Provide the [x, y] coordinate of the cell's center where the given text is located.  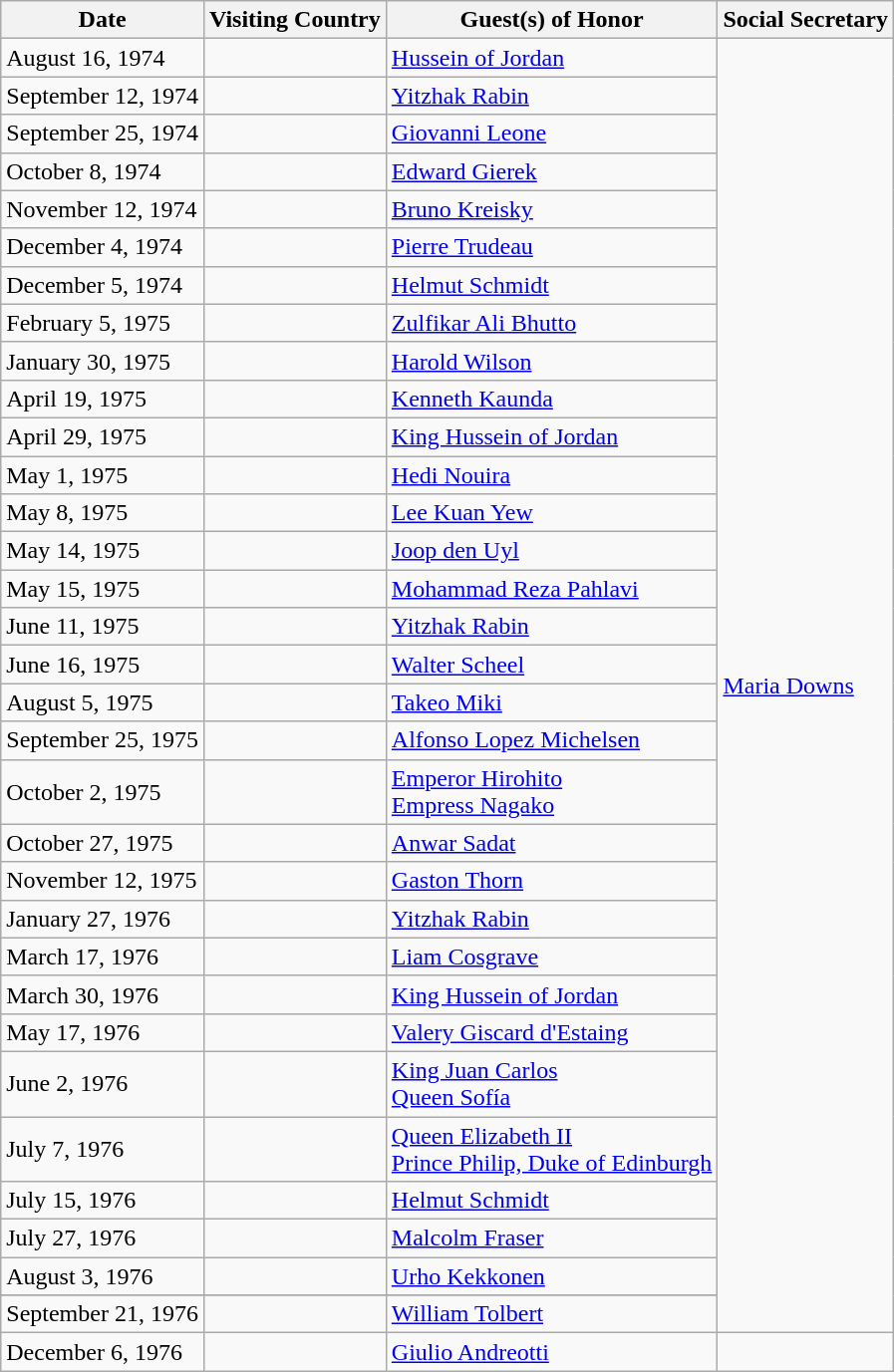
May 15, 1975 [103, 589]
Anwar Sadat [552, 843]
January 27, 1976 [103, 919]
December 5, 1974 [103, 285]
Hussein of Jordan [552, 58]
Social Secretary [805, 20]
May 1, 1975 [103, 475]
Emperor HirohitoEmpress Nagako [552, 791]
April 29, 1975 [103, 436]
July 7, 1976 [103, 1148]
September 25, 1974 [103, 134]
August 16, 1974 [103, 58]
October 2, 1975 [103, 791]
Hedi Nouira [552, 475]
Zulfikar Ali Bhutto [552, 323]
March 17, 1976 [103, 957]
Malcolm Fraser [552, 1238]
November 12, 1974 [103, 209]
Alfonso Lopez Michelsen [552, 740]
Maria Downs [805, 686]
January 30, 1975 [103, 361]
Urho Kekkonen [552, 1276]
May 17, 1976 [103, 1032]
August 5, 1975 [103, 702]
September 25, 1975 [103, 740]
Lee Kuan Yew [552, 513]
February 5, 1975 [103, 323]
Joop den Uyl [552, 551]
Kenneth Kaunda [552, 399]
Harold Wilson [552, 361]
Liam Cosgrave [552, 957]
Giulio Andreotti [552, 1352]
William Tolbert [552, 1314]
December 4, 1974 [103, 247]
June 16, 1975 [103, 665]
King Juan CarlosQueen Sofía [552, 1084]
October 27, 1975 [103, 843]
December 6, 1976 [103, 1352]
Edward Gierek [552, 171]
Visiting Country [295, 20]
Bruno Kreisky [552, 209]
June 11, 1975 [103, 627]
Pierre Trudeau [552, 247]
Queen Elizabeth IIPrince Philip, Duke of Edinburgh [552, 1148]
Gaston Thorn [552, 881]
November 12, 1975 [103, 881]
September 12, 1974 [103, 96]
Guest(s) of Honor [552, 20]
August 3, 1976 [103, 1276]
May 14, 1975 [103, 551]
Takeo Miki [552, 702]
Valery Giscard d'Estaing [552, 1032]
June 2, 1976 [103, 1084]
Date [103, 20]
March 30, 1976 [103, 994]
July 27, 1976 [103, 1238]
October 8, 1974 [103, 171]
Giovanni Leone [552, 134]
May 8, 1975 [103, 513]
Walter Scheel [552, 665]
September 21, 1976 [103, 1314]
April 19, 1975 [103, 399]
Mohammad Reza Pahlavi [552, 589]
July 15, 1976 [103, 1201]
